Locate the cell with the specified text and output its (x, y) center coordinate. 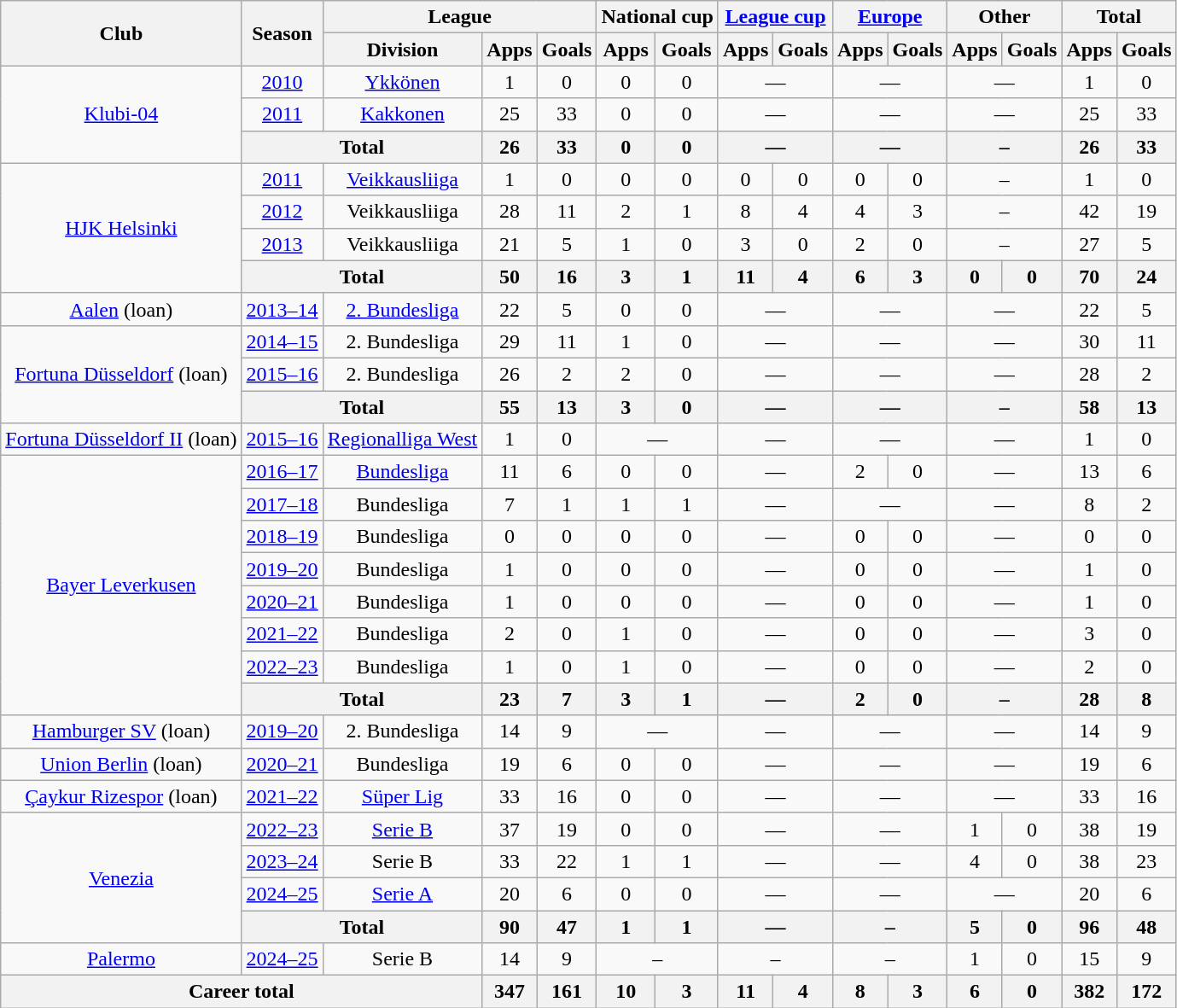
Klubi-04 (121, 114)
Ykkönen (403, 82)
Career total (242, 992)
382 (1089, 992)
2014–15 (282, 341)
League cup (775, 17)
Aalen (loan) (121, 309)
2013–14 (282, 309)
24 (1146, 277)
2017–18 (282, 504)
Division (403, 50)
Fortuna Düsseldorf (loan) (121, 374)
Bayer Leverkusen (121, 586)
Union Berlin (loan) (121, 764)
2010 (282, 82)
Hamburger SV (loan) (121, 731)
172 (1146, 992)
42 (1089, 212)
Venezia (121, 877)
National cup (657, 17)
League (459, 17)
Fortuna Düsseldorf II (loan) (121, 440)
90 (510, 926)
10 (626, 992)
161 (567, 992)
58 (1089, 407)
2016–17 (282, 472)
96 (1089, 926)
2012 (282, 212)
Regionalliga West (403, 440)
Serie A (403, 894)
Palermo (121, 959)
Season (282, 33)
Club (121, 33)
48 (1146, 926)
37 (510, 829)
HJK Helsinki (121, 228)
Europe (890, 17)
Other (1005, 17)
2018–19 (282, 537)
30 (1089, 341)
29 (510, 341)
15 (1089, 959)
55 (510, 407)
347 (510, 992)
Süper Lig (403, 796)
47 (567, 926)
21 (510, 244)
50 (510, 277)
Kakkonen (403, 114)
27 (1089, 244)
2013 (282, 244)
2023–24 (282, 861)
Çaykur Rizespor (loan) (121, 796)
70 (1089, 277)
